Determine the [x, y] coordinate at the center of the cell enclosing the given text.  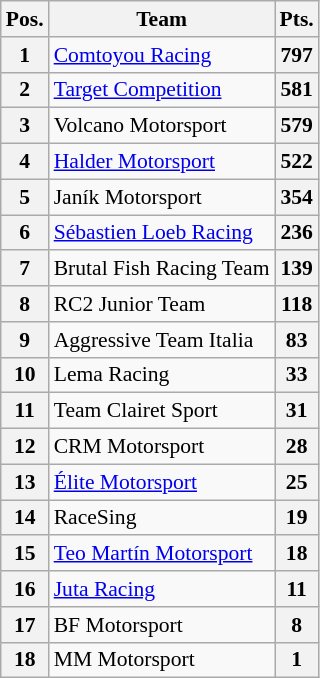
579 [297, 126]
31 [297, 411]
Janík Motorsport [162, 197]
28 [297, 447]
33 [297, 375]
139 [297, 269]
4 [25, 162]
10 [25, 375]
3 [25, 126]
6 [25, 233]
Comtoyou Racing [162, 55]
Élite Motorsport [162, 482]
19 [297, 518]
Halder Motorsport [162, 162]
RaceSing [162, 518]
581 [297, 90]
14 [25, 518]
522 [297, 162]
13 [25, 482]
9 [25, 340]
7 [25, 269]
Target Competition [162, 90]
Juta Racing [162, 589]
CRM Motorsport [162, 447]
2 [25, 90]
MM Motorsport [162, 660]
Pos. [25, 19]
Aggressive Team Italia [162, 340]
118 [297, 304]
Lema Racing [162, 375]
Team [162, 19]
12 [25, 447]
BF Motorsport [162, 625]
797 [297, 55]
Sébastien Loeb Racing [162, 233]
25 [297, 482]
17 [25, 625]
236 [297, 233]
354 [297, 197]
Teo Martín Motorsport [162, 554]
16 [25, 589]
Brutal Fish Racing Team [162, 269]
83 [297, 340]
5 [25, 197]
RC2 Junior Team [162, 304]
15 [25, 554]
Volcano Motorsport [162, 126]
Pts. [297, 19]
Team Clairet Sport [162, 411]
